Return [x, y] of the center of cell containing provided text 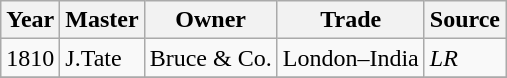
1810 [30, 58]
Master [102, 20]
Bruce & Co. [210, 58]
Trade [350, 20]
Owner [210, 20]
J.Tate [102, 58]
LR [464, 58]
Source [464, 20]
London–India [350, 58]
Year [30, 20]
